Identify which cell holds the provided text, then report its [X, Y] central coordinate. 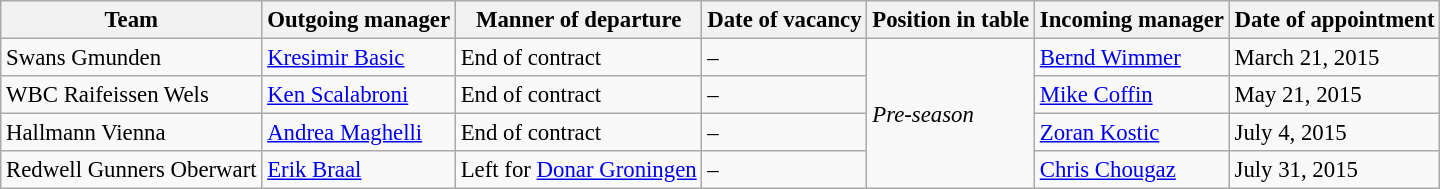
Manner of departure [578, 20]
Erik Braal [359, 170]
Redwell Gunners Oberwart [132, 170]
Pre-season [951, 114]
Andrea Maghelli [359, 133]
March 21, 2015 [1334, 58]
Date of vacancy [784, 20]
Date of appointment [1334, 20]
July 4, 2015 [1334, 133]
Hallmann Vienna [132, 133]
July 31, 2015 [1334, 170]
Incoming manager [1132, 20]
Left for Donar Groningen [578, 170]
Chris Chougaz [1132, 170]
Team [132, 20]
Ken Scalabroni [359, 95]
Kresimir Basic [359, 58]
WBC Raifeissen Wels [132, 95]
Mike Coffin [1132, 95]
Bernd Wimmer [1132, 58]
Swans Gmunden [132, 58]
Position in table [951, 20]
Outgoing manager [359, 20]
May 21, 2015 [1334, 95]
Zoran Kostic [1132, 133]
